Scan for the cell matching the given text and deliver its (X, Y) coordinate at center. 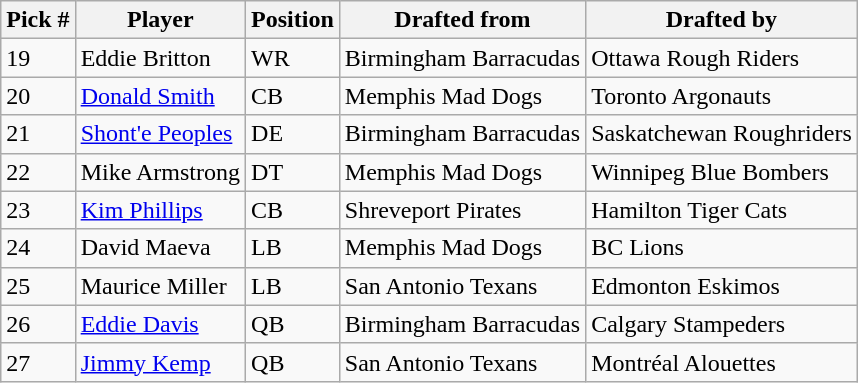
20 (38, 96)
24 (38, 248)
Pick # (38, 20)
25 (38, 286)
Shreveport Pirates (462, 210)
Drafted by (722, 20)
Position (293, 20)
David Maeva (160, 248)
BC Lions (722, 248)
Kim Phillips (160, 210)
WR (293, 58)
Montréal Alouettes (722, 362)
27 (38, 362)
DT (293, 172)
Eddie Davis (160, 324)
Saskatchewan Roughriders (722, 134)
Toronto Argonauts (722, 96)
Hamilton Tiger Cats (722, 210)
23 (38, 210)
Calgary Stampeders (722, 324)
Player (160, 20)
Jimmy Kemp (160, 362)
Donald Smith (160, 96)
Maurice Miller (160, 286)
21 (38, 134)
Drafted from (462, 20)
19 (38, 58)
Mike Armstrong (160, 172)
22 (38, 172)
Edmonton Eskimos (722, 286)
Winnipeg Blue Bombers (722, 172)
Ottawa Rough Riders (722, 58)
Shont'e Peoples (160, 134)
Eddie Britton (160, 58)
DE (293, 134)
26 (38, 324)
